Identify which cell holds the provided text, then report its [x, y] central coordinate. 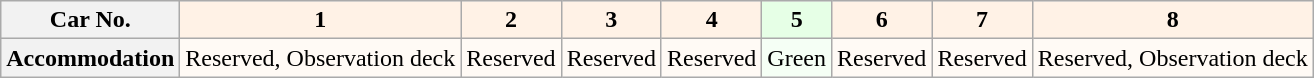
6 [882, 20]
3 [611, 20]
Car No. [90, 20]
Accommodation [90, 58]
8 [1172, 20]
5 [797, 20]
2 [511, 20]
7 [982, 20]
1 [320, 20]
4 [711, 20]
Green [797, 58]
